Search for the cell housing the specified text and yield its [x, y] center coordinate. 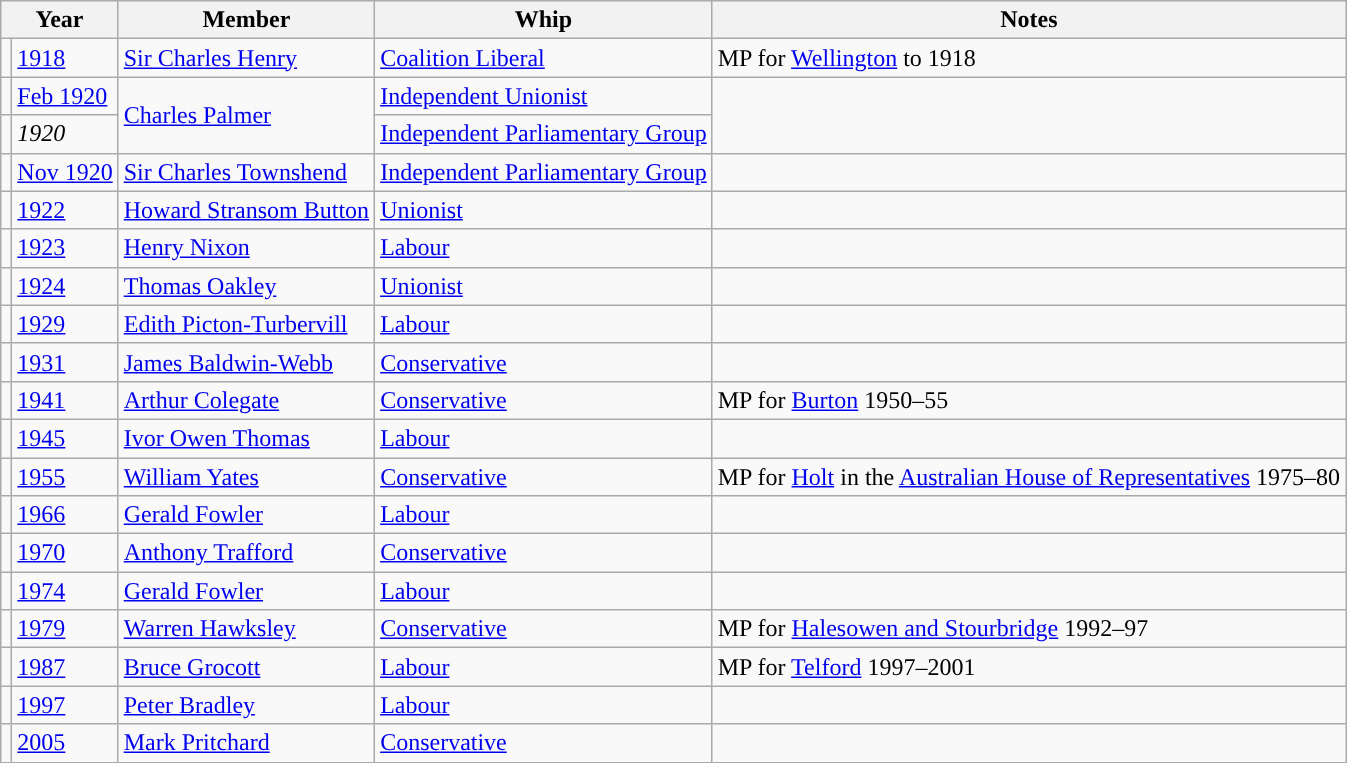
Member [246, 20]
James Baldwin-Webb [246, 362]
1974 [65, 591]
Ivor Owen Thomas [246, 438]
1929 [65, 324]
Thomas Oakley [246, 286]
MP for Telford 1997–2001 [1028, 667]
1918 [65, 58]
Sir Charles Townshend [246, 172]
Mark Pritchard [246, 743]
MP for Halesowen and Stourbridge 1992–97 [1028, 629]
Independent Unionist [544, 96]
MP for Wellington to 1918 [1028, 58]
1931 [65, 362]
Bruce Grocott [246, 667]
Howard Stransom Button [246, 210]
Peter Bradley [246, 705]
1987 [65, 667]
MP for Burton 1950–55 [1028, 400]
Henry Nixon [246, 248]
1920 [65, 134]
Coalition Liberal [544, 58]
1966 [65, 515]
Anthony Trafford [246, 553]
1945 [65, 438]
Charles Palmer [246, 115]
1997 [65, 705]
1922 [65, 210]
Sir Charles Henry [246, 58]
MP for Holt in the Australian House of Representatives 1975–80 [1028, 477]
1979 [65, 629]
1941 [65, 400]
1955 [65, 477]
Feb 1920 [65, 96]
Year [60, 20]
2005 [65, 743]
1970 [65, 553]
Arthur Colegate [246, 400]
Whip [544, 20]
Edith Picton-Turbervill [246, 324]
Nov 1920 [65, 172]
William Yates [246, 477]
Warren Hawksley [246, 629]
Notes [1028, 20]
1924 [65, 286]
1923 [65, 248]
